Determine the (X, Y) coordinate at the center of the cell enclosing the given text.  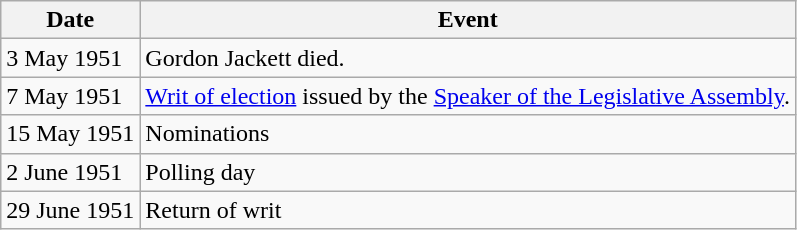
Event (468, 20)
29 June 1951 (70, 210)
7 May 1951 (70, 96)
Writ of election issued by the Speaker of the Legislative Assembly. (468, 96)
Nominations (468, 134)
Gordon Jackett died. (468, 58)
2 June 1951 (70, 172)
Polling day (468, 172)
Return of writ (468, 210)
15 May 1951 (70, 134)
3 May 1951 (70, 58)
Date (70, 20)
